For the text-containing cell, return its midpoint in (X, Y) coordinate format. 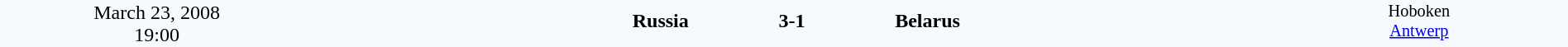
March 23, 200819:00 (157, 23)
Russia (501, 21)
Hoboken Antwerp (1419, 23)
Belarus (1082, 21)
3-1 (791, 21)
